Find where the given text appears and provide that cell's center as [x, y] coordinate. 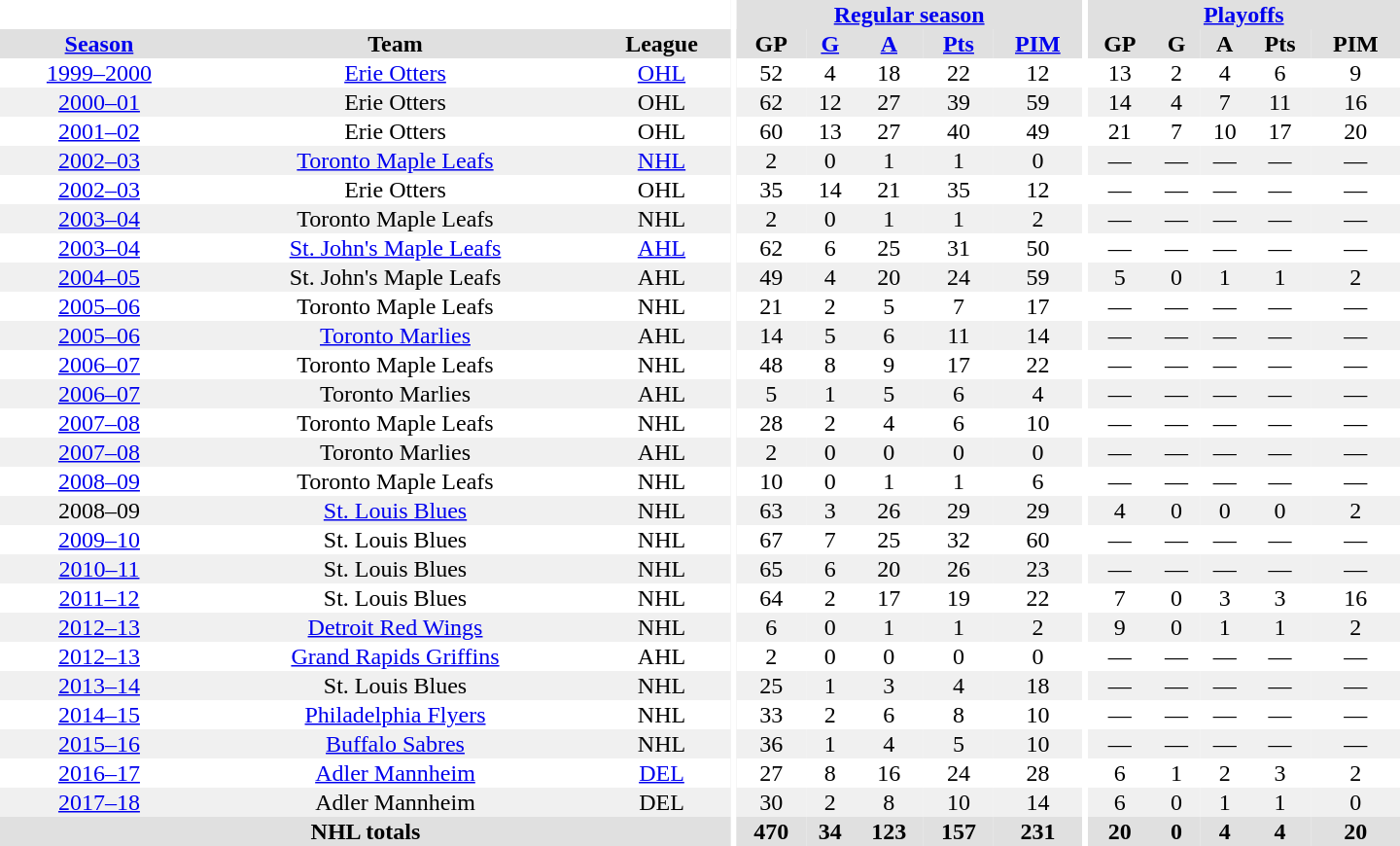
Grand Rapids Griffins [395, 656]
2011–12 [99, 598]
19 [959, 598]
2015–16 [99, 744]
1999–2000 [99, 73]
34 [830, 831]
36 [771, 744]
Regular season [909, 15]
Season [99, 44]
Detroit Red Wings [395, 627]
23 [1038, 569]
157 [959, 831]
67 [771, 540]
31 [959, 248]
50 [1038, 248]
Philadelphia Flyers [395, 715]
65 [771, 569]
2001–02 [99, 131]
33 [771, 715]
39 [959, 102]
63 [771, 511]
2009–10 [99, 540]
40 [959, 131]
2016–17 [99, 773]
470 [771, 831]
2013–14 [99, 686]
2000–01 [99, 102]
52 [771, 73]
2010–11 [99, 569]
League [661, 44]
NHL totals [366, 831]
Playoffs [1244, 15]
231 [1038, 831]
2017–18 [99, 802]
2004–05 [99, 277]
123 [890, 831]
32 [959, 540]
30 [771, 802]
48 [771, 365]
Team [395, 44]
Buffalo Sabres [395, 744]
64 [771, 598]
2014–15 [99, 715]
